From the cell containing the given text, extract its center point as [X, Y] coordinate. 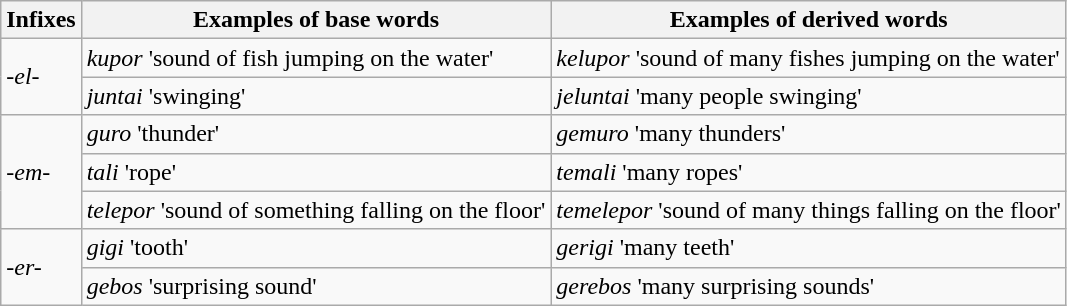
guro 'thunder' [316, 134]
Examples of derived words [809, 20]
Infixes [41, 20]
gigi 'tooth' [316, 248]
kupor 'sound of fish jumping on the water' [316, 58]
tali 'rope' [316, 172]
juntai 'swinging' [316, 96]
temali 'many ropes' [809, 172]
jeluntai 'many people swinging' [809, 96]
kelupor 'sound of many fishes jumping on the water' [809, 58]
gerebos 'many surprising sounds' [809, 286]
gemuro 'many thunders' [809, 134]
-em- [41, 172]
gebos 'surprising sound' [316, 286]
gerigi 'many teeth' [809, 248]
temelepor 'sound of many things falling on the floor' [809, 210]
telepor 'sound of something falling on the floor' [316, 210]
-er- [41, 267]
Examples of base words [316, 20]
-el- [41, 77]
